Find where the given text appears and provide that cell's center as [x, y] coordinate. 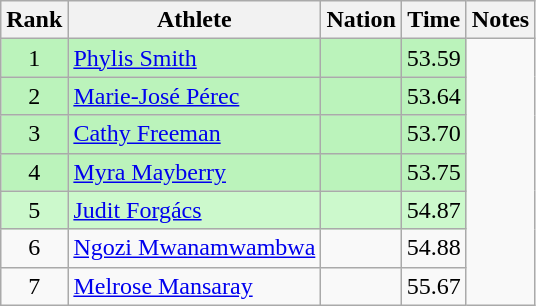
4 [34, 172]
53.64 [434, 96]
7 [34, 286]
3 [34, 134]
53.75 [434, 172]
Nation [361, 20]
Rank [34, 20]
2 [34, 96]
Time [434, 20]
Notes [500, 20]
Ngozi Mwanamwambwa [194, 248]
Myra Mayberry [194, 172]
Athlete [194, 20]
54.87 [434, 210]
Marie-José Pérec [194, 96]
Melrose Mansaray [194, 286]
5 [34, 210]
Cathy Freeman [194, 134]
53.70 [434, 134]
53.59 [434, 58]
54.88 [434, 248]
6 [34, 248]
Judit Forgács [194, 210]
1 [34, 58]
55.67 [434, 286]
Phylis Smith [194, 58]
